Find where the given text appears and provide that cell's center as (x, y) coordinate. 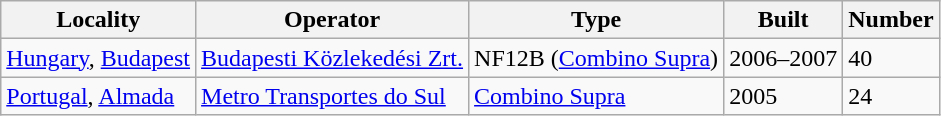
2006–2007 (784, 58)
Combino Supra (596, 96)
2005 (784, 96)
Portugal, Almada (98, 96)
Number (891, 20)
40 (891, 58)
Metro Transportes do Sul (332, 96)
Type (596, 20)
Locality (98, 20)
Operator (332, 20)
Hungary, Budapest (98, 58)
Built (784, 20)
24 (891, 96)
NF12B (Combino Supra) (596, 58)
Budapesti Közlekedési Zrt. (332, 58)
